Determine the [x, y] coordinate at the center of the cell enclosing the given text.  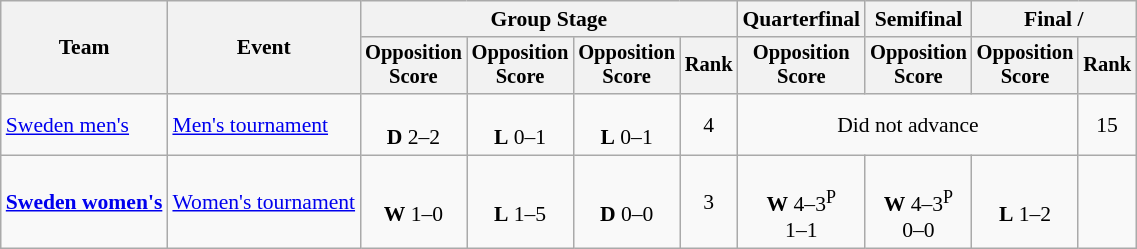
D 2–2 [414, 124]
W 4–3P0–0 [918, 202]
Did not advance [908, 124]
15 [1107, 124]
Event [264, 48]
L 1–5 [520, 202]
Quarterfinal [801, 19]
Men's tournament [264, 124]
Semifinal [918, 19]
W 4–3P1–1 [801, 202]
L 1–2 [1026, 202]
Sweden men's [84, 124]
Group Stage [548, 19]
W 1–0 [414, 202]
Women's tournament [264, 202]
Final / [1054, 19]
Sweden women's [84, 202]
3 [709, 202]
Team [84, 48]
4 [709, 124]
D 0–0 [626, 202]
